For the text-containing cell, return its midpoint in [x, y] coordinate format. 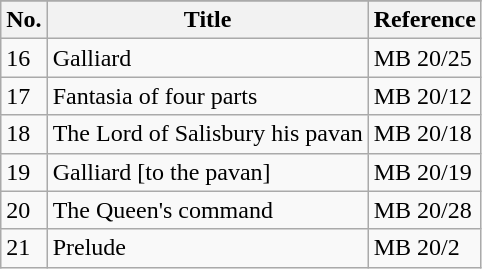
Title [208, 20]
18 [24, 134]
Galliard [208, 58]
MB 20/28 [424, 210]
MB 20/12 [424, 96]
17 [24, 96]
The Queen's command [208, 210]
Reference [424, 20]
MB 20/25 [424, 58]
Prelude [208, 248]
16 [24, 58]
Galliard [to the pavan] [208, 172]
No. [24, 20]
The Lord of Salisbury his pavan [208, 134]
MB 20/19 [424, 172]
19 [24, 172]
MB 20/2 [424, 248]
MB 20/18 [424, 134]
20 [24, 210]
21 [24, 248]
Fantasia of four parts [208, 96]
